Return the (x, y) coordinate for the center point of the cell that contains the specified text.  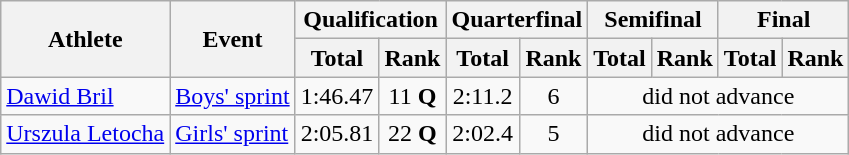
5 (553, 134)
Athlete (86, 39)
2:11.2 (482, 96)
Boys' sprint (232, 96)
22 Q (412, 134)
Qualification (370, 20)
Final (784, 20)
Dawid Bril (86, 96)
2:05.81 (337, 134)
1:46.47 (337, 96)
11 Q (412, 96)
Event (232, 39)
2:02.4 (482, 134)
6 (553, 96)
Semifinal (654, 20)
Urszula Letocha (86, 134)
Quarterfinal (517, 20)
Girls' sprint (232, 134)
